Identify which cell holds the provided text, then report its (x, y) central coordinate. 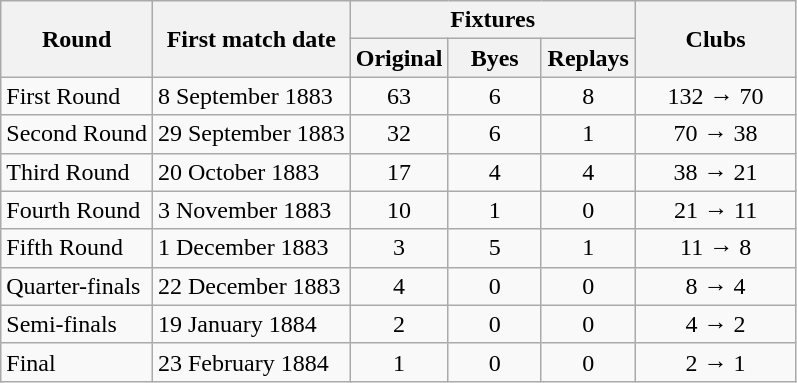
Byes (495, 58)
21 → 11 (716, 210)
132 → 70 (716, 96)
Quarter-finals (77, 286)
First Round (77, 96)
2 → 1 (716, 362)
4 → 2 (716, 324)
5 (495, 248)
Fifth Round (77, 248)
Original (399, 58)
Third Round (77, 172)
32 (399, 134)
63 (399, 96)
First match date (251, 39)
20 October 1883 (251, 172)
38 → 21 (716, 172)
23 February 1884 (251, 362)
8 September 1883 (251, 96)
22 December 1883 (251, 286)
2 (399, 324)
70 → 38 (716, 134)
Semi-finals (77, 324)
3 (399, 248)
1 December 1883 (251, 248)
29 September 1883 (251, 134)
8 (588, 96)
Replays (588, 58)
Fourth Round (77, 210)
8 → 4 (716, 286)
3 November 1883 (251, 210)
Second Round (77, 134)
Round (77, 39)
11 → 8 (716, 248)
10 (399, 210)
19 January 1884 (251, 324)
Clubs (716, 39)
Fixtures (492, 20)
17 (399, 172)
Final (77, 362)
